Return the (x, y) coordinate for the center point of the cell that contains the specified text.  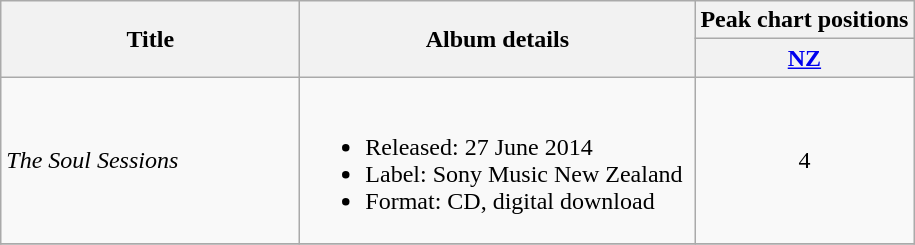
Album details (498, 39)
4 (804, 160)
Released: 27 June 2014Label: Sony Music New ZealandFormat: CD, digital download (498, 160)
Peak chart positions (804, 20)
Title (150, 39)
NZ (804, 58)
The Soul Sessions (150, 160)
